Locate the cell with the specified text and output its (X, Y) center coordinate. 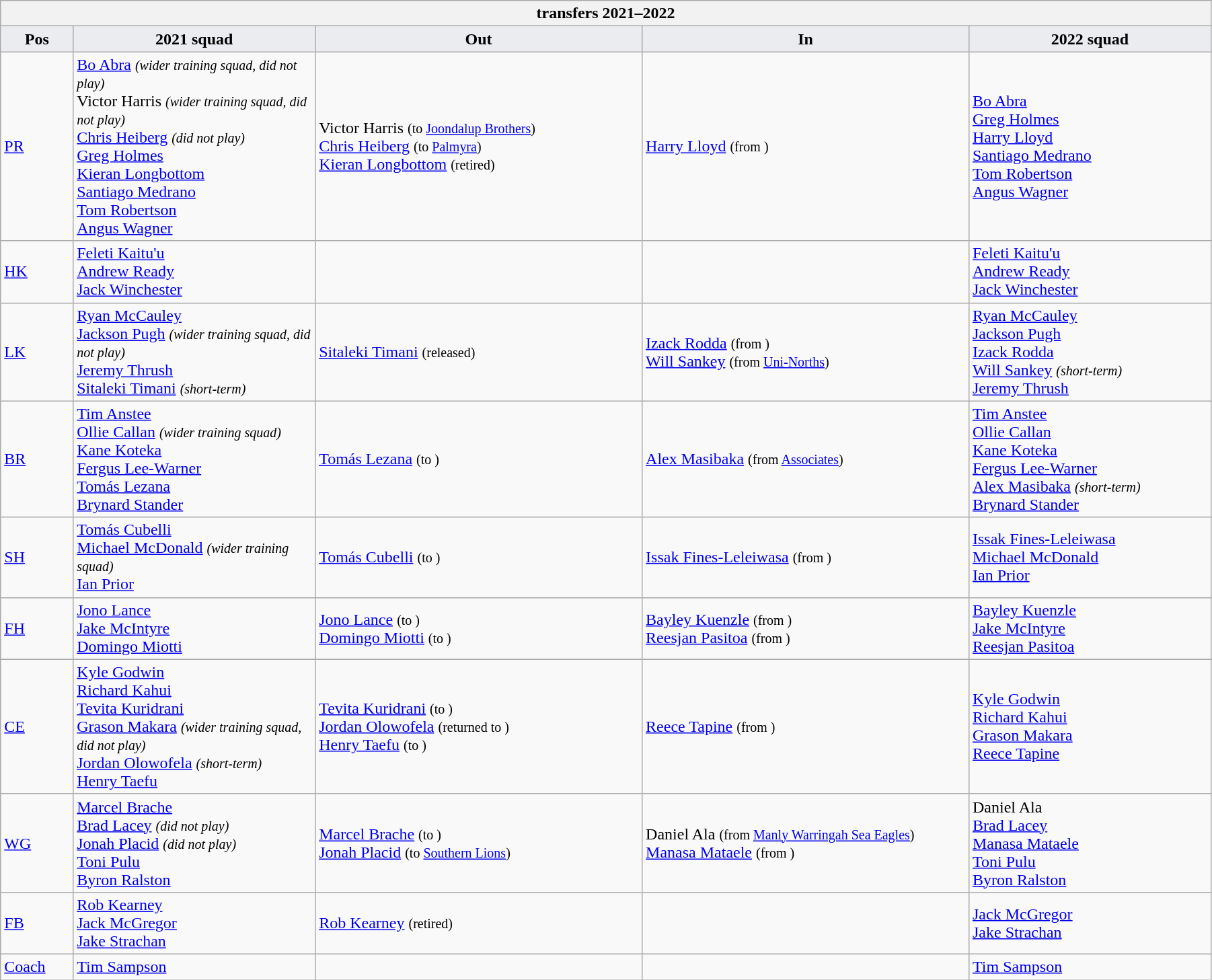
Jono Lance (to ) Domingo Miotti (to ) (479, 628)
Pos (37, 39)
CE (37, 726)
In (806, 39)
Ryan McCauley Jackson Pugh (wider training squad, did not play) Jeremy Thrush Sitaleki Timani (short-term) (194, 352)
Alex Masibaka (from Associates) (806, 459)
Izack Rodda (from ) Will Sankey (from Uni-Norths) (806, 352)
Tomás Cubelli (to ) (479, 557)
Sitaleki Timani (released) (479, 352)
Tomás Lezana (to ) (479, 459)
SH (37, 557)
Tomás Cubelli Michael McDonald (wider training squad) Ian Prior (194, 557)
Marcel Brache (to ) Jonah Placid (to Southern Lions) (479, 843)
Issak Fines-Leleiwasa Michael McDonald Ian Prior (1090, 557)
2022 squad (1090, 39)
2021 squad (194, 39)
Ryan McCauley Jackson Pugh Izack Rodda Will Sankey (short-term) Jeremy Thrush (1090, 352)
FH (37, 628)
Harry Lloyd (from ) (806, 147)
Tim Anstee Ollie Callan (wider training squad) Kane Koteka Fergus Lee-Warner Tomás Lezana Brynard Stander (194, 459)
Bayley Kuenzle (from ) Reesjan Pasitoa (from ) (806, 628)
Kyle Godwin Richard Kahui Tevita Kuridrani Grason Makara (wider training squad, did not play) Jordan Olowofela (short-term) Henry Taefu (194, 726)
Bayley Kuenzle Jake McIntyre Reesjan Pasitoa (1090, 628)
WG (37, 843)
Jono Lance Jake McIntyre Domingo Miotti (194, 628)
BR (37, 459)
Victor Harris (to Joondalup Brothers) Chris Heiberg (to Palmyra) Kieran Longbottom (retired) (479, 147)
Out (479, 39)
HK (37, 272)
FB (37, 923)
Rob Kearney (retired) (479, 923)
Tevita Kuridrani (to ) Jordan Olowofela (returned to ) Henry Taefu (to ) (479, 726)
Coach (37, 967)
PR (37, 147)
Reece Tapine (from ) (806, 726)
Bo Abra Greg Holmes Harry Lloyd Santiago Medrano Tom Robertson Angus Wagner (1090, 147)
transfers 2021–2022 (606, 13)
Tim Anstee Ollie Callan Kane Koteka Fergus Lee-Warner Alex Masibaka (short-term) Brynard Stander (1090, 459)
Jack McGregor Jake Strachan (1090, 923)
Rob Kearney Jack McGregor Jake Strachan (194, 923)
Kyle Godwin Richard Kahui Grason Makara Reece Tapine (1090, 726)
Daniel Ala (from Manly Warringah Sea Eagles) Manasa Mataele (from ) (806, 843)
Issak Fines-Leleiwasa (from ) (806, 557)
LK (37, 352)
Daniel Ala Brad Lacey Manasa Mataele Toni Pulu Byron Ralston (1090, 843)
Marcel Brache Brad Lacey (did not play) Jonah Placid (did not play) Toni Pulu Byron Ralston (194, 843)
